Find where the given text appears and provide that cell's center as (X, Y) coordinate. 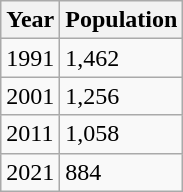
2001 (30, 96)
1,462 (122, 58)
1,058 (122, 134)
1991 (30, 58)
884 (122, 172)
1,256 (122, 96)
2011 (30, 134)
2021 (30, 172)
Population (122, 20)
Year (30, 20)
